Return the [x, y] coordinate for the center point of the cell that contains the specified text.  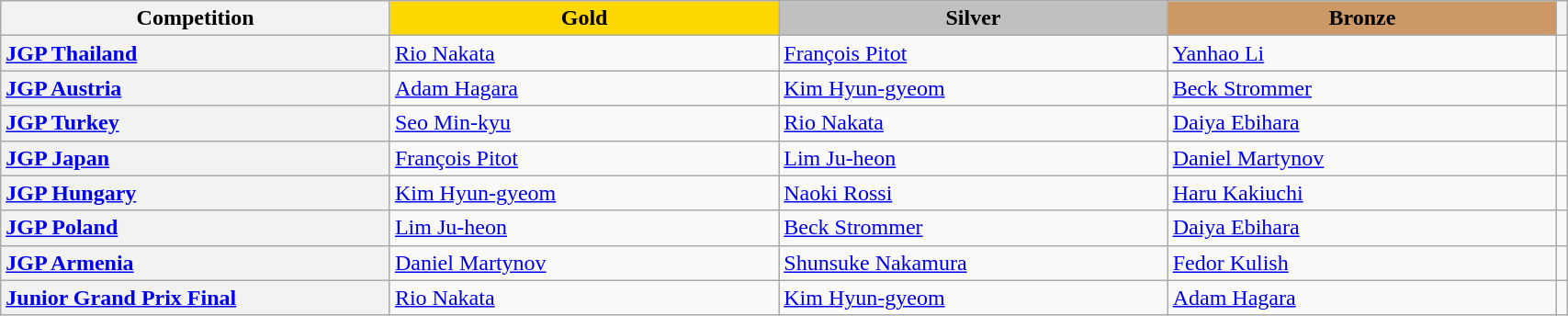
JGP Thailand [196, 53]
JGP Turkey [196, 123]
Haru Kakiuchi [1361, 193]
Naoki Rossi [974, 193]
JGP Poland [196, 228]
Shunsuke Nakamura [974, 263]
Silver [974, 18]
JGP Hungary [196, 193]
Seo Min-kyu [584, 123]
Yanhao Li [1361, 53]
JGP Austria [196, 88]
JGP Japan [196, 158]
JGP Armenia [196, 263]
Fedor Kulish [1361, 263]
Bronze [1361, 18]
Junior Grand Prix Final [196, 298]
Competition [196, 18]
Gold [584, 18]
